Scan for the cell matching the given text and deliver its [X, Y] coordinate at center. 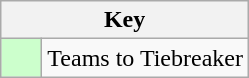
Teams to Tiebreaker [146, 58]
Key [125, 20]
